Identify which cell holds the provided text, then report its [X, Y] central coordinate. 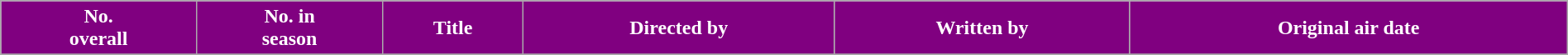
Title [453, 28]
Written by [982, 28]
No.overall [99, 28]
No. inseason [289, 28]
Directed by [678, 28]
Original air date [1348, 28]
